Return the [x, y] coordinate for the center point of the cell that contains the specified text.  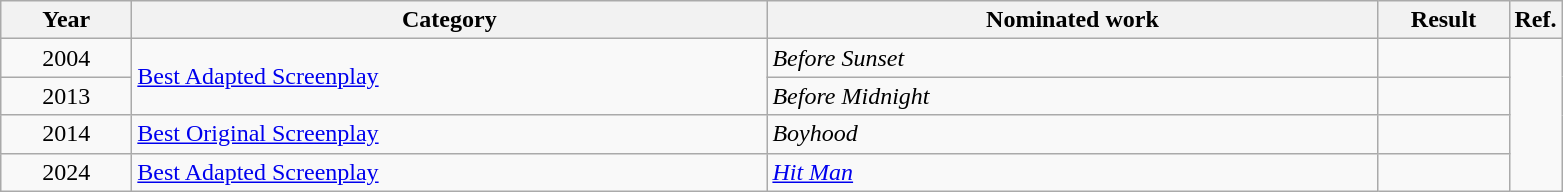
Nominated work [1072, 20]
Best Original Screenplay [450, 134]
Category [450, 20]
Ref. [1536, 20]
Before Midnight [1072, 96]
2013 [66, 96]
Year [66, 20]
Hit Man [1072, 172]
2024 [66, 172]
Boyhood [1072, 134]
2014 [66, 134]
2004 [66, 58]
Before Sunset [1072, 58]
Result [1444, 20]
